Pinpoint the cell where the given text exists, returning its [X, Y] midpoint coordinate. 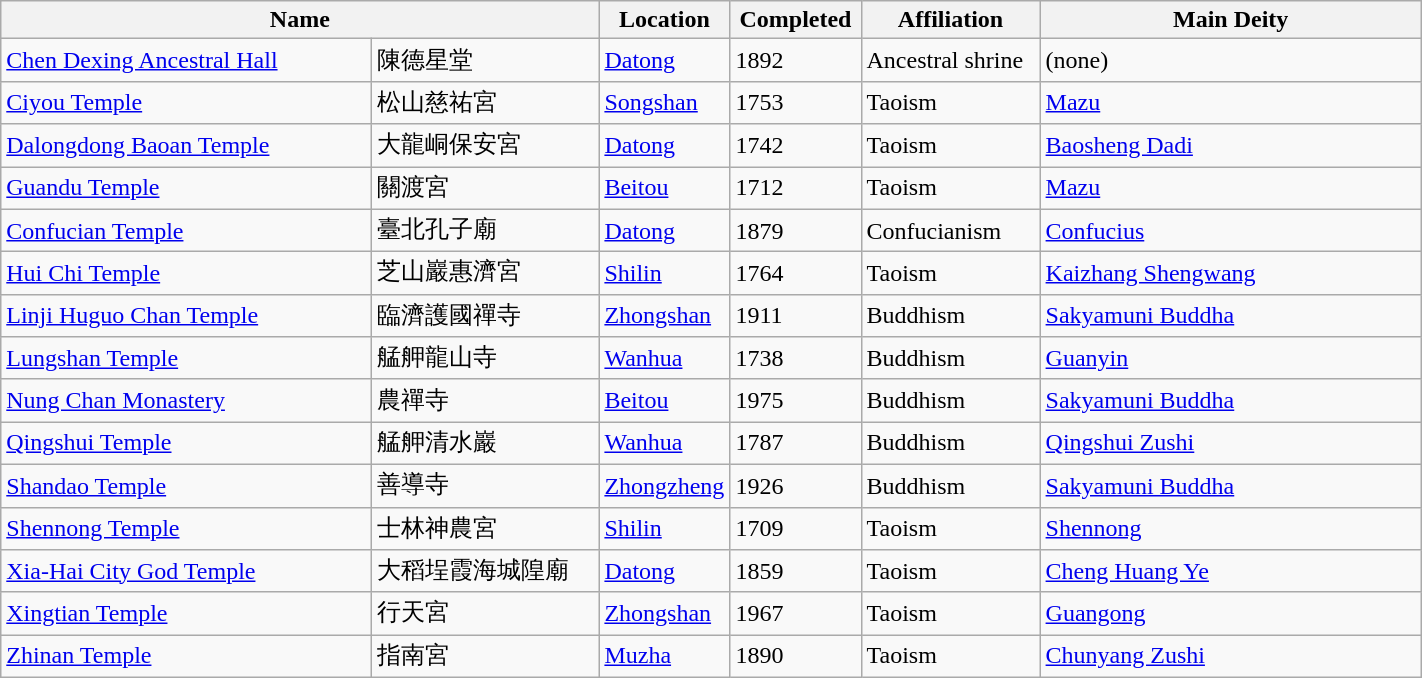
Confucian Temple [186, 230]
艋舺龍山寺 [486, 358]
Shandao Temple [186, 486]
Nung Chan Monastery [186, 400]
Kaizhang Shengwang [1230, 274]
Baosheng Dadi [1230, 146]
1879 [796, 230]
1738 [796, 358]
1742 [796, 146]
臨濟護國禪寺 [486, 316]
Completed [796, 20]
指南宮 [486, 656]
善導寺 [486, 486]
農禪寺 [486, 400]
1764 [796, 274]
(none) [1230, 60]
1890 [796, 656]
艋舺清水巖 [486, 444]
Xia-Hai City God Temple [186, 572]
Ancestral shrine [950, 60]
1712 [796, 188]
1975 [796, 400]
1967 [796, 614]
1753 [796, 102]
Guangong [1230, 614]
1787 [796, 444]
1709 [796, 528]
Main Deity [1230, 20]
Chen Dexing Ancestral Hall [186, 60]
Zhongzheng [664, 486]
Ciyou Temple [186, 102]
1926 [796, 486]
松山慈祐宮 [486, 102]
Chunyang Zushi [1230, 656]
1911 [796, 316]
Shennong Temple [186, 528]
Linji Huguo Chan Temple [186, 316]
1892 [796, 60]
Songshan [664, 102]
Lungshan Temple [186, 358]
Qingshui Zushi [1230, 444]
Guandu Temple [186, 188]
臺北孔子廟 [486, 230]
1859 [796, 572]
大稻埕霞海城隍廟 [486, 572]
Qingshui Temple [186, 444]
關渡宮 [486, 188]
陳德星堂 [486, 60]
士林神農宮 [486, 528]
Zhinan Temple [186, 656]
Shennong [1230, 528]
Location [664, 20]
Affiliation [950, 20]
Confucius [1230, 230]
Muzha [664, 656]
Xingtian Temple [186, 614]
Dalongdong Baoan Temple [186, 146]
Name [300, 20]
大龍峒保安宮 [486, 146]
Confucianism [950, 230]
Cheng Huang Ye [1230, 572]
Guanyin [1230, 358]
芝山巖惠濟宮 [486, 274]
行天宮 [486, 614]
Hui Chi Temple [186, 274]
